Determine the [x, y] coordinate at the center of the cell enclosing the given text.  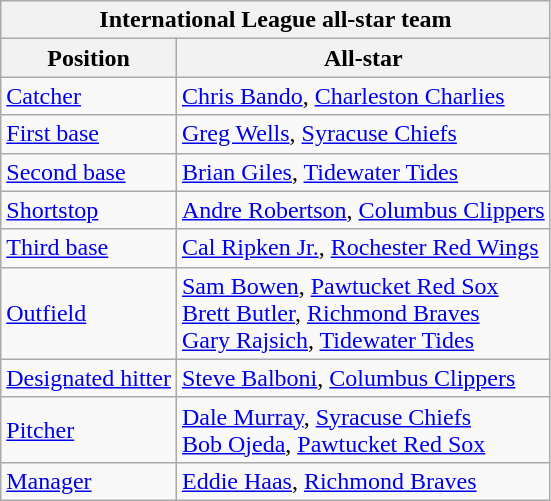
First base [89, 134]
Brian Giles, Tidewater Tides [363, 172]
Pitcher [89, 430]
Shortstop [89, 210]
Third base [89, 248]
Second base [89, 172]
Catcher [89, 96]
Manager [89, 481]
All-star [363, 58]
Greg Wells, Syracuse Chiefs [363, 134]
Dale Murray, Syracuse Chiefs Bob Ojeda, Pawtucket Red Sox [363, 430]
Steve Balboni, Columbus Clippers [363, 378]
Designated hitter [89, 378]
Position [89, 58]
Andre Robertson, Columbus Clippers [363, 210]
Outfield [89, 313]
Sam Bowen, Pawtucket Red Sox Brett Butler, Richmond Braves Gary Rajsich, Tidewater Tides [363, 313]
Cal Ripken Jr., Rochester Red Wings [363, 248]
Eddie Haas, Richmond Braves [363, 481]
Chris Bando, Charleston Charlies [363, 96]
International League all-star team [276, 20]
